Detect which cell encompasses the target text, then output its [x, y] center coordinate. 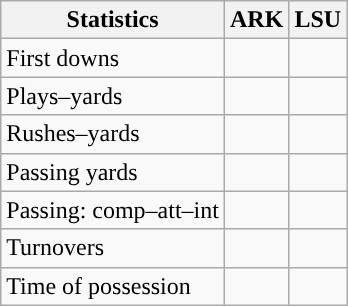
LSU [318, 20]
Passing: comp–att–int [113, 210]
Turnovers [113, 248]
Passing yards [113, 172]
Time of possession [113, 286]
First downs [113, 58]
Statistics [113, 20]
Plays–yards [113, 96]
Rushes–yards [113, 134]
ARK [256, 20]
